Identify which cell holds the provided text, then report its [X, Y] central coordinate. 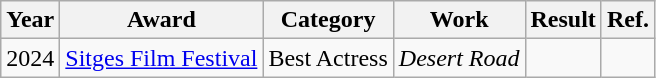
Sitges Film Festival [162, 58]
Category [328, 20]
Best Actress [328, 58]
Ref. [628, 20]
Award [162, 20]
Result [563, 20]
2024 [30, 58]
Year [30, 20]
Work [459, 20]
Desert Road [459, 58]
